Detect which cell encompasses the target text, then output its [X, Y] center coordinate. 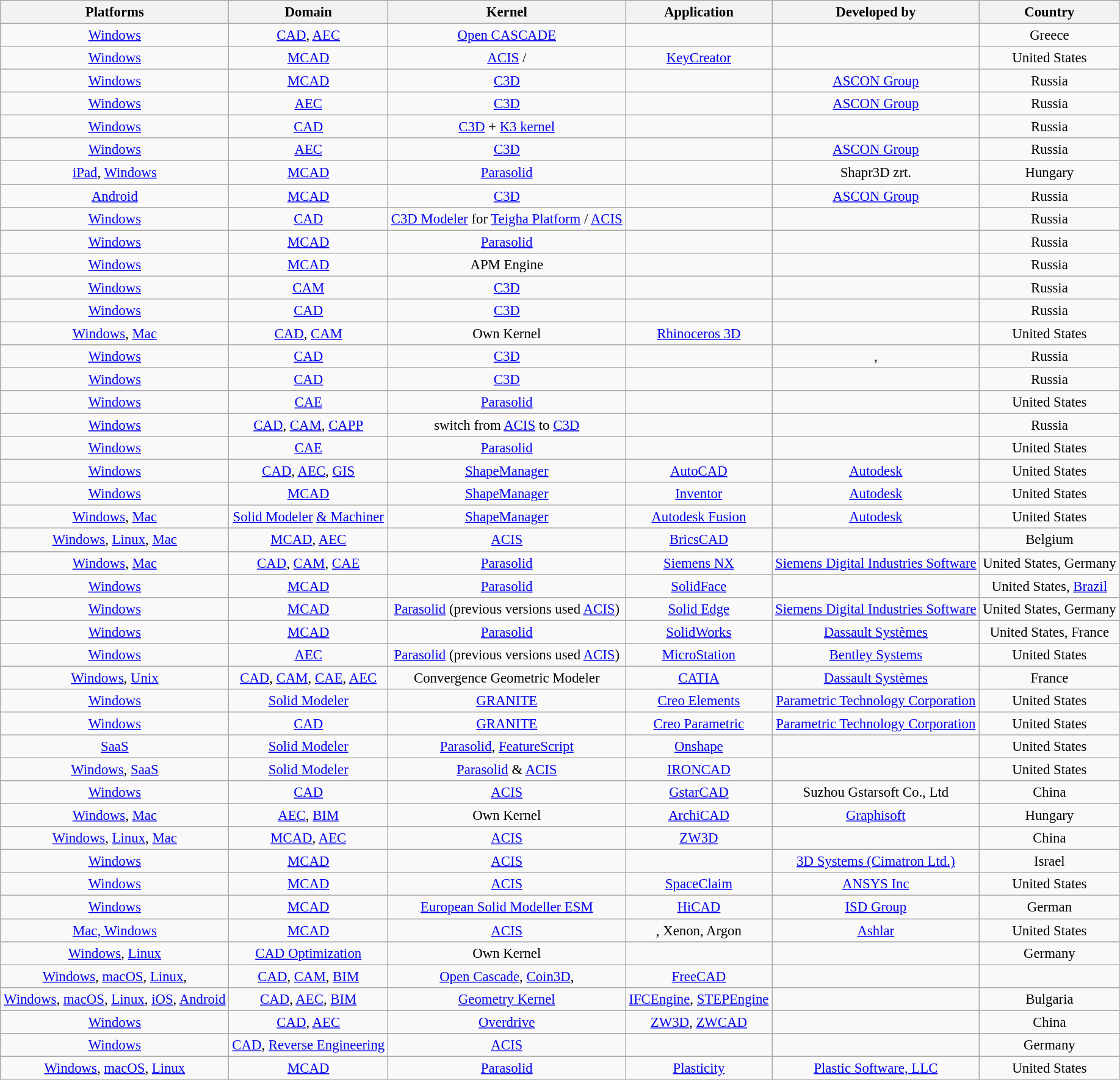
CAD, Reverse Engineering [309, 1045]
ZW3D [699, 838]
CAD Optimization [309, 953]
Ashlar [876, 930]
C3D + K3 kernel [507, 127]
C3D Modeler for Teigha Platform / ACIS [507, 219]
Rhinoceros 3D [699, 333]
Plasticity [699, 1068]
IFCEngine, STEPEngine [699, 999]
BricsCAD [699, 540]
CAD, CAM, CAE [309, 563]
CAD, AEC, GIS [309, 471]
Siemens NX [699, 563]
Kernel [507, 12]
Platforms [115, 12]
Open Cascade, Coin3D, [507, 976]
3D Systems (Cimatron Ltd.) [876, 861]
IRONCAD [699, 770]
Android [115, 196]
Domain [309, 12]
Windows, Linux [115, 953]
Application [699, 12]
iPad, Windows [115, 173]
Developed by [876, 12]
Autodesk Fusion [699, 517]
Belgium [1050, 540]
ISD Group [876, 907]
Parasolid, FeatureScript [507, 747]
Solid Modeler & Machiner [309, 517]
Windows, macOS, Linux, iOS, Android [115, 999]
Parasolid & ACIS [507, 770]
Convergence Geometric Modeler [507, 678]
AEC, BIM [309, 816]
Windows, SaaS [115, 770]
German [1050, 907]
Solid Edge [699, 609]
Onshape [699, 747]
Overdrive [507, 1022]
Creo Elements [699, 701]
ACIS / [507, 58]
SaaS [115, 747]
CATIA [699, 678]
European Solid Modeller ESM [507, 907]
switch from ACIS to C3D [507, 426]
Suzhou Gstarsoft Co., Ltd [876, 792]
GstarCAD [699, 792]
Bentley Systems [876, 655]
Inventor [699, 494]
United States, Brazil [1050, 586]
Shapr3D zrt. [876, 173]
FreeCAD [699, 976]
ANSYS Inc [876, 885]
ArchiCAD [699, 816]
MicroStation [699, 655]
APM Engine [507, 264]
Windows, macOS, Linux [115, 1068]
Israel [1050, 861]
KeyCreator [699, 58]
France [1050, 678]
CAM [309, 288]
SolidFace [699, 586]
Bulgaria [1050, 999]
AutoCAD [699, 471]
CAD, CAM [309, 333]
CAD, CAM, CAE, AEC [309, 678]
HiCAD [699, 907]
Windows, Unix [115, 678]
SolidWorks [699, 632]
SpaceClaim [699, 885]
Creo Parametric [699, 723]
Plastic Software, LLC [876, 1068]
Greece [1050, 35]
Graphisoft [876, 816]
CAD, AEC, BIM [309, 999]
Geometry Kernel [507, 999]
Open CASCADE [507, 35]
Country [1050, 12]
Mac, Windows [115, 930]
Windows, macOS, Linux, [115, 976]
CAD, CAM, CAPP [309, 426]
, Xenon, Argon [699, 930]
United States, France [1050, 632]
, [876, 357]
ZW3D, ZWCAD [699, 1022]
CAD, CAM, BIM [309, 976]
